Extract the (x, y) coordinate from the center of the cell holding the provided text.  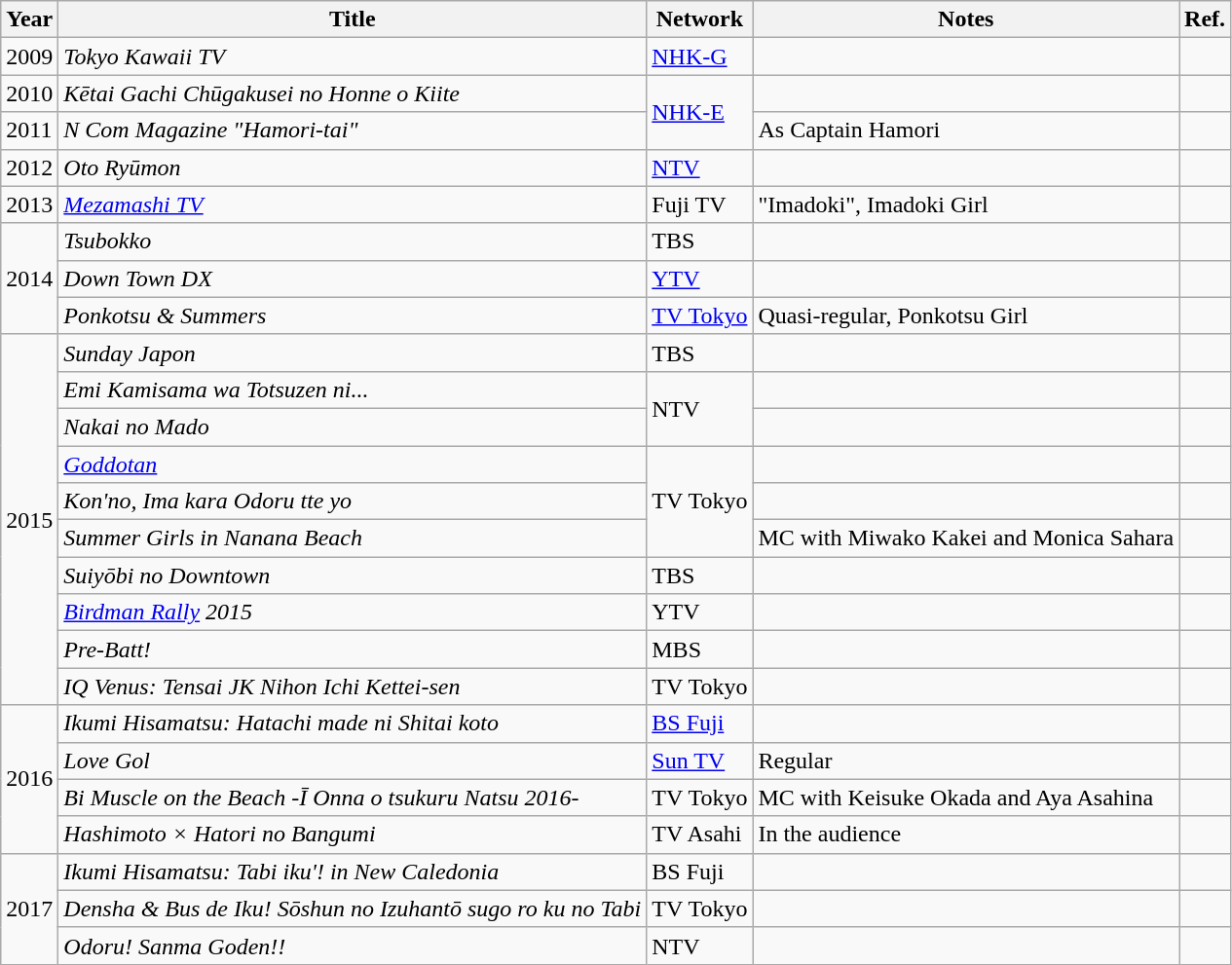
Kētai Gachi Chūgakusei no Honne o Kiite (353, 93)
Ikumi Hisamatsu: Hatachi made ni Shitai koto (353, 724)
Pre-Batt! (353, 650)
2016 (29, 779)
Network (699, 19)
Sun TV (699, 761)
Quasi-regular, Ponkotsu Girl (966, 315)
2013 (29, 204)
2009 (29, 56)
Year (29, 19)
Oto Ryūmon (353, 167)
Goddotan (353, 464)
Sunday Japon (353, 353)
TV Asahi (699, 835)
Regular (966, 761)
Summer Girls in Nanana Beach (353, 538)
Bi Muscle on the Beach -Ī Onna o tsukuru Natsu 2016- (353, 798)
MC with Keisuke Okada and Aya Asahina (966, 798)
Mezamashi TV (353, 204)
MC with Miwako Kakei and Monica Sahara (966, 538)
Ikumi Hisamatsu: Tabi iku'! in New Caledonia (353, 872)
Tokyo Kawaii TV (353, 56)
Kon'no, Ima kara Odoru tte yo (353, 501)
2011 (29, 130)
IQ Venus: Tensai JK Nihon Ichi Kettei-sen (353, 687)
Birdman Rally 2015 (353, 612)
NHK-G (699, 56)
As Captain Hamori (966, 130)
"Imadoki", Imadoki Girl (966, 204)
Suiyōbi no Downtown (353, 575)
2010 (29, 93)
Tsubokko (353, 241)
Love Gol (353, 761)
Emi Kamisama wa Totsuzen ni... (353, 390)
Odoru! Sanma Goden!! (353, 946)
NHK-E (699, 112)
Ponkotsu & Summers (353, 315)
Title (353, 19)
2012 (29, 167)
N Com Magazine "Hamori-tai" (353, 130)
Notes (966, 19)
Fuji TV (699, 204)
MBS (699, 650)
2014 (29, 278)
Ref. (1206, 19)
2017 (29, 909)
Nakai no Mado (353, 427)
2015 (29, 520)
Down Town DX (353, 278)
In the audience (966, 835)
Hashimoto × Hatori no Bangumi (353, 835)
Densha & Bus de Iku! Sōshun no Izuhantō sugo ro ku no Tabi (353, 909)
